Extract the (X, Y) coordinate from the center of the cell holding the provided text.  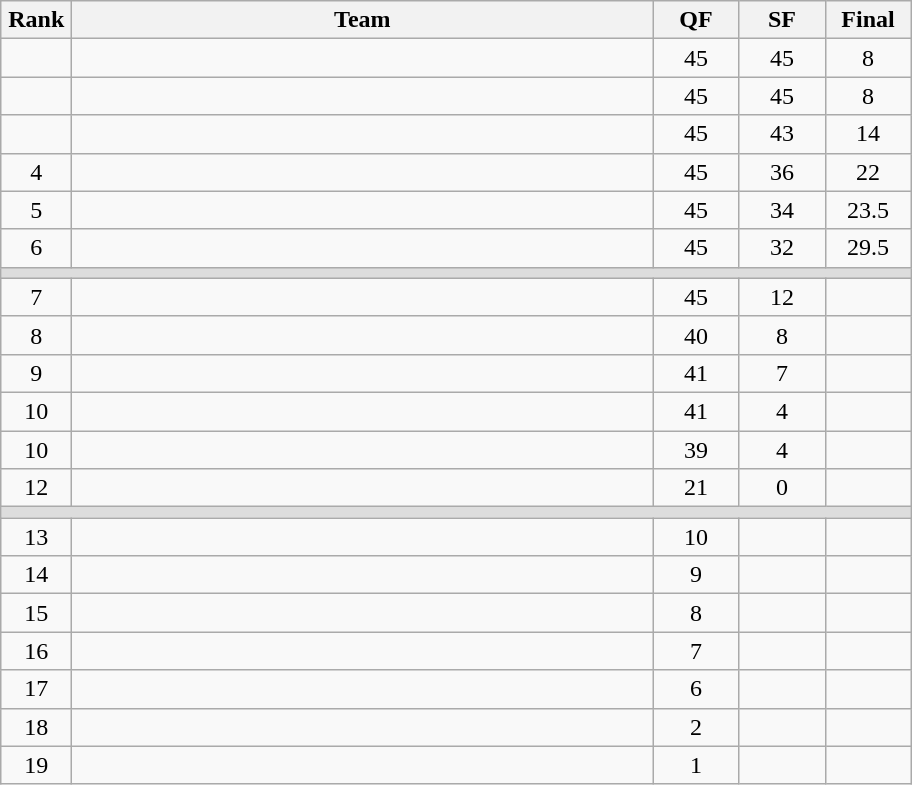
40 (696, 335)
21 (696, 488)
13 (36, 537)
QF (696, 20)
SF (782, 20)
2 (696, 727)
32 (782, 248)
22 (868, 172)
18 (36, 727)
15 (36, 613)
43 (782, 134)
Final (868, 20)
39 (696, 449)
36 (782, 172)
5 (36, 210)
17 (36, 689)
19 (36, 765)
Rank (36, 20)
23.5 (868, 210)
16 (36, 651)
1 (696, 765)
Team (362, 20)
0 (782, 488)
29.5 (868, 248)
34 (782, 210)
